Detect which cell encompasses the target text, then output its (x, y) center coordinate. 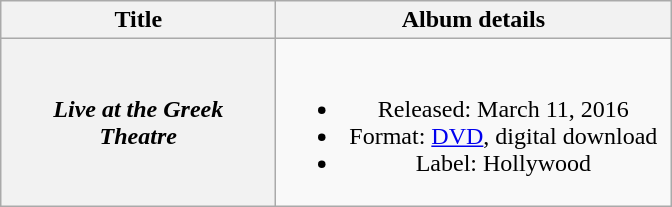
Album details (474, 20)
Released: March 11, 2016Format: DVD, digital downloadLabel: Hollywood (474, 122)
Title (138, 20)
Live at the GreekTheatre (138, 122)
